Return (X, Y) of the center of cell containing provided text 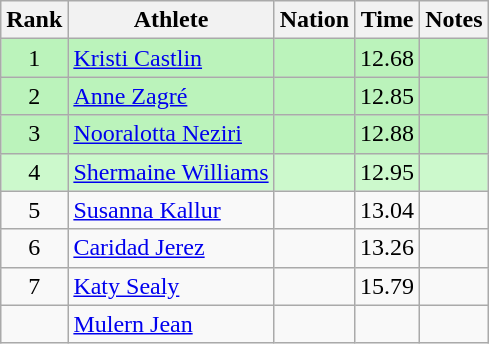
Nation (314, 20)
15.79 (388, 286)
Katy Sealy (171, 286)
Time (388, 20)
Mulern Jean (171, 324)
1 (34, 58)
Kristi Castlin (171, 58)
12.85 (388, 96)
Athlete (171, 20)
Anne Zagré (171, 96)
Shermaine Williams (171, 172)
13.26 (388, 248)
Nooralotta Neziri (171, 134)
13.04 (388, 210)
5 (34, 210)
6 (34, 248)
2 (34, 96)
Caridad Jerez (171, 248)
4 (34, 172)
12.68 (388, 58)
Susanna Kallur (171, 210)
3 (34, 134)
12.88 (388, 134)
Notes (454, 20)
7 (34, 286)
12.95 (388, 172)
Rank (34, 20)
